Return the [x, y] coordinate for the center point of the cell that contains the specified text.  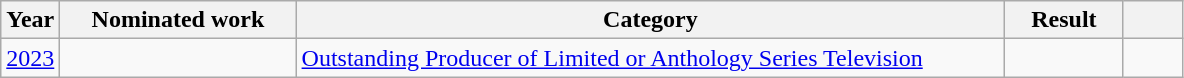
2023 [30, 58]
Result [1064, 20]
Category [650, 20]
Outstanding Producer of Limited or Anthology Series Television [650, 58]
Nominated work [178, 20]
Year [30, 20]
